Identify which cell holds the provided text, then report its [X, Y] central coordinate. 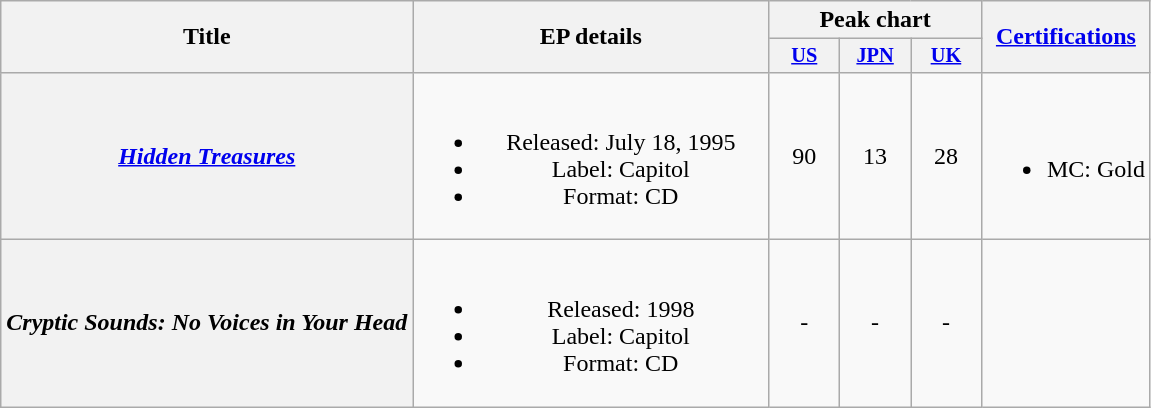
90 [804, 156]
Released: 1998Label: CapitolFormat: CD [591, 324]
US [804, 56]
Cryptic Sounds: No Voices in Your Head [207, 324]
UK [946, 56]
Certifications [1066, 37]
Title [207, 37]
Released: July 18, 1995Label: CapitolFormat: CD [591, 156]
Hidden Treasures [207, 156]
MC: Gold [1066, 156]
28 [946, 156]
13 [876, 156]
Peak chart [876, 20]
EP details [591, 37]
JPN [876, 56]
